Pinpoint the cell where the given text exists, returning its (X, Y) midpoint coordinate. 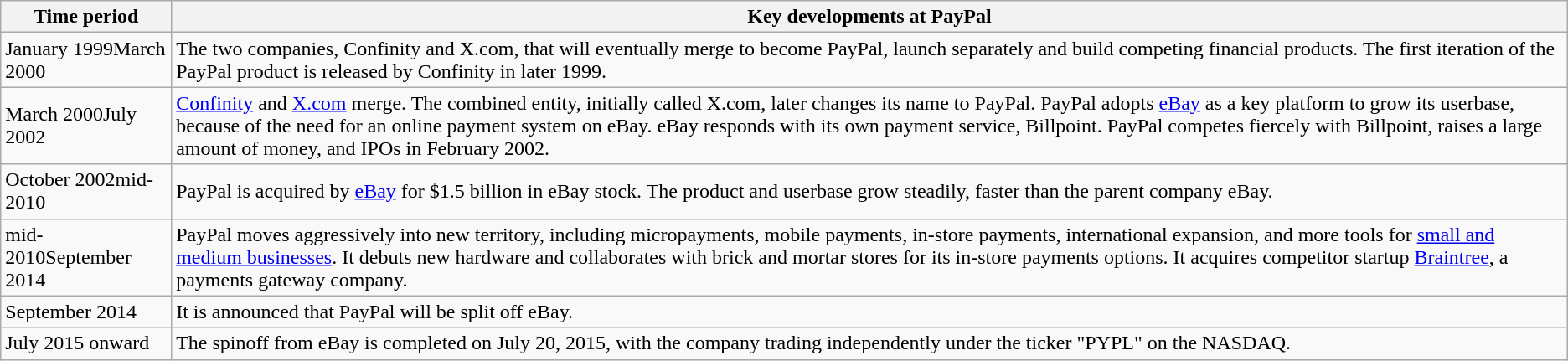
March 2000July 2002 (86, 126)
January 1999March 2000 (86, 60)
Time period (86, 17)
It is announced that PayPal will be split off eBay. (869, 312)
PayPal is acquired by eBay for $1.5 billion in eBay stock. The product and userbase grow steadily, faster than the parent company eBay. (869, 191)
mid-2010September 2014 (86, 257)
October 2002mid-2010 (86, 191)
Key developments at PayPal (869, 17)
The spinoff from eBay is completed on July 20, 2015, with the company trading independently under the ticker "PYPL" on the NASDAQ. (869, 343)
July 2015 onward (86, 343)
September 2014 (86, 312)
